Capture the cell that displays the provided text and extract its (x, y) central coordinate. 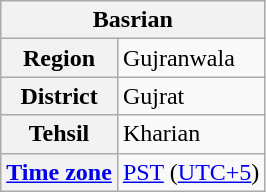
Kharian (191, 134)
Region (60, 58)
PST (UTC+5) (191, 172)
Basrian (133, 20)
Time zone (60, 172)
Gujrat (191, 96)
Tehsil (60, 134)
Gujranwala (191, 58)
District (60, 96)
